Output the [x, y] coordinate of the center of the cell containing the given text.  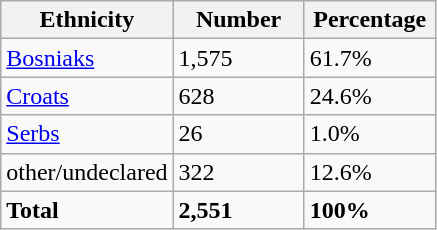
1,575 [238, 58]
100% [370, 210]
628 [238, 96]
other/undeclared [87, 172]
Total [87, 210]
1.0% [370, 134]
Percentage [370, 20]
24.6% [370, 96]
Bosniaks [87, 58]
61.7% [370, 58]
322 [238, 172]
2,551 [238, 210]
Croats [87, 96]
26 [238, 134]
Ethnicity [87, 20]
12.6% [370, 172]
Number [238, 20]
Serbs [87, 134]
